Search for the cell housing the specified text and yield its (x, y) center coordinate. 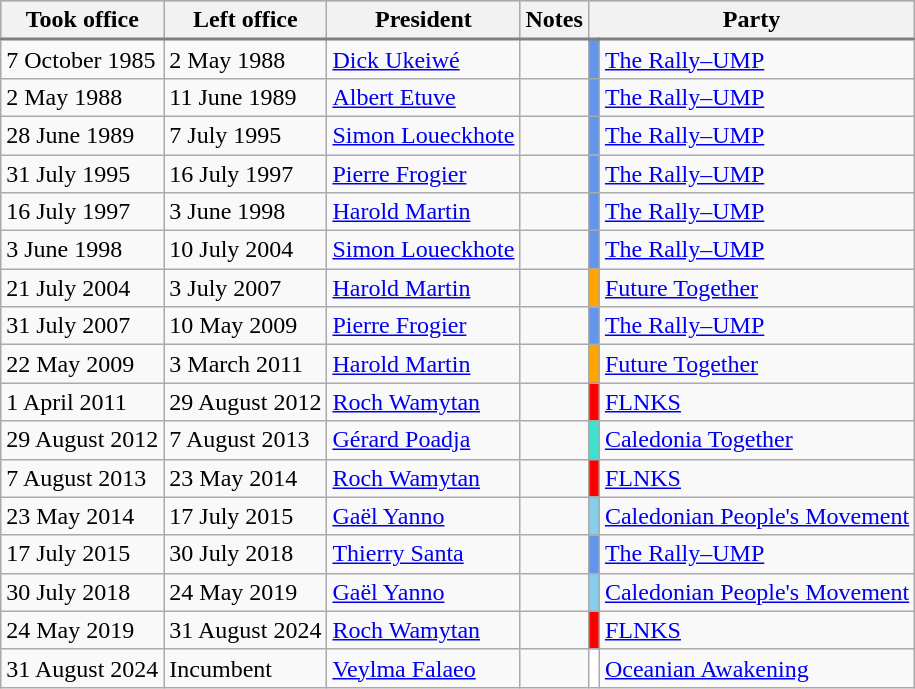
11 June 1989 (246, 97)
Took office (82, 20)
Incumbent (246, 668)
28 June 1989 (82, 135)
Thierry Santa (424, 554)
1 April 2011 (82, 402)
President (424, 20)
Oceanian Awakening (756, 668)
21 July 2004 (82, 288)
10 July 2004 (246, 250)
3 July 2007 (246, 288)
10 May 2009 (246, 326)
31 July 2007 (82, 326)
Albert Etuve (424, 97)
Gérard Poadja (424, 440)
Left office (246, 20)
Caledonia Together (756, 440)
Party (751, 20)
Dick Ukeiwé (424, 60)
31 July 1995 (82, 173)
Veylma Falaeo (424, 668)
Notes (554, 20)
7 July 1995 (246, 135)
7 October 1985 (82, 60)
22 May 2009 (82, 364)
3 March 2011 (246, 364)
